Determine the (x, y) coordinate at the center of the cell enclosing the given text.  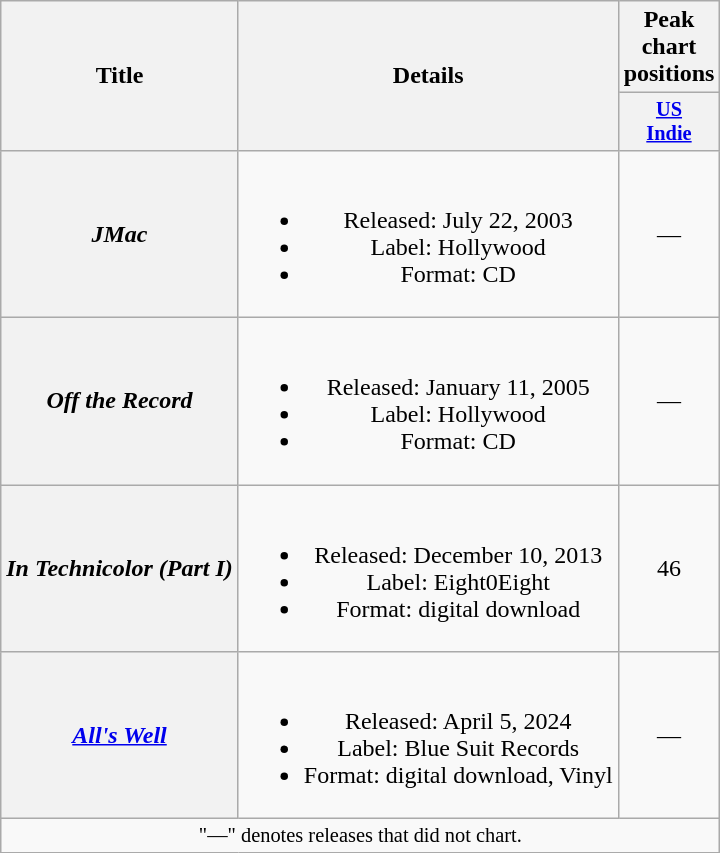
Off the Record (120, 402)
Released: July 22, 2003Label: HollywoodFormat: CD (428, 234)
USIndie (669, 122)
In Technicolor (Part I) (120, 568)
Details (428, 76)
Title (120, 76)
Released: April 5, 2024Label: Blue Suit RecordsFormat: digital download, Vinyl (428, 736)
All's Well (120, 736)
46 (669, 568)
"—" denotes releases that did not chart. (360, 836)
JMac (120, 234)
Peak chart positions (669, 47)
Released: December 10, 2013Label: Eight0EightFormat: digital download (428, 568)
Released: January 11, 2005Label: HollywoodFormat: CD (428, 402)
